Locate the cell with the specified text and output its (x, y) center coordinate. 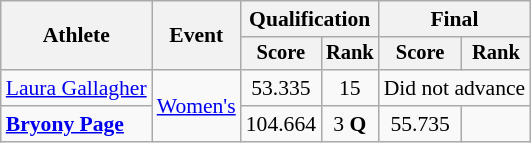
Women's (196, 106)
Final (455, 19)
3 Q (350, 124)
Qualification (310, 19)
Event (196, 36)
Did not advance (455, 88)
53.335 (281, 88)
104.664 (281, 124)
15 (350, 88)
55.735 (420, 124)
Laura Gallagher (76, 88)
Athlete (76, 36)
Bryony Page (76, 124)
